Extract the (X, Y) coordinate from the center of the cell holding the provided text.  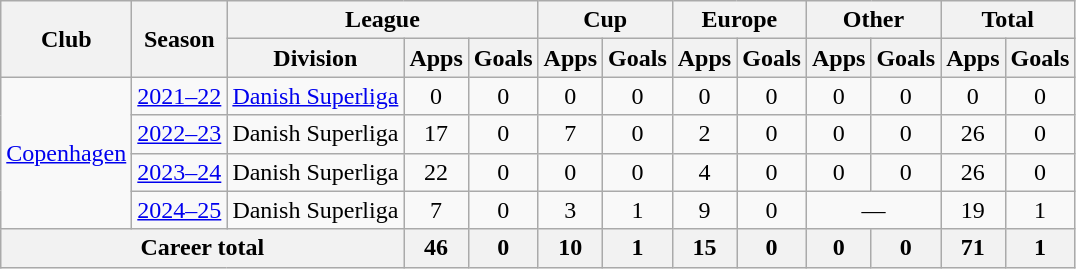
2022–23 (180, 134)
League (382, 20)
4 (704, 172)
2 (704, 134)
22 (436, 172)
10 (570, 248)
15 (704, 248)
Club (66, 39)
71 (973, 248)
2024–25 (180, 210)
2023–24 (180, 172)
46 (436, 248)
9 (704, 210)
Cup (605, 20)
17 (436, 134)
Total (1008, 20)
Career total (202, 248)
Copenhagen (66, 153)
Season (180, 39)
Division (316, 58)
Europe (739, 20)
— (873, 210)
Other (873, 20)
3 (570, 210)
2021–22 (180, 96)
19 (973, 210)
